Pinpoint the cell where the given text exists, returning its (X, Y) midpoint coordinate. 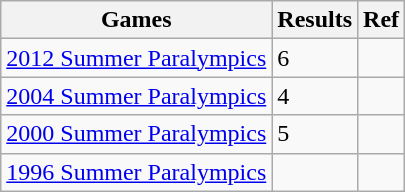
2012 Summer Paralympics (136, 58)
Ref (382, 20)
2000 Summer Paralympics (136, 134)
2004 Summer Paralympics (136, 96)
Games (136, 20)
1996 Summer Paralympics (136, 172)
6 (315, 58)
Results (315, 20)
4 (315, 96)
5 (315, 134)
